Provide the (X, Y) coordinate of the cell's center where the given text is located.  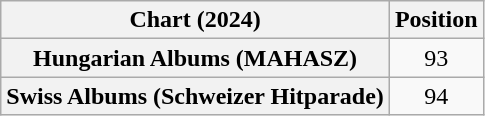
Swiss Albums (Schweizer Hitparade) (196, 96)
93 (436, 58)
94 (436, 96)
Hungarian Albums (MAHASZ) (196, 58)
Position (436, 20)
Chart (2024) (196, 20)
